From the cell containing the given text, extract its center point as (X, Y) coordinate. 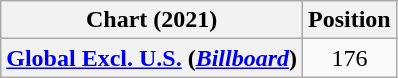
Global Excl. U.S. (Billboard) (152, 58)
Chart (2021) (152, 20)
176 (350, 58)
Position (350, 20)
